Capture the cell that displays the provided text and extract its [X, Y] central coordinate. 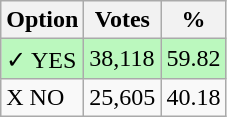
25,605 [122, 97]
Votes [122, 20]
% [194, 20]
59.82 [194, 59]
Option [42, 20]
40.18 [194, 97]
X NO [42, 97]
38,118 [122, 59]
✓ YES [42, 59]
